Return the [X, Y] coordinate for the center point of the cell that contains the specified text.  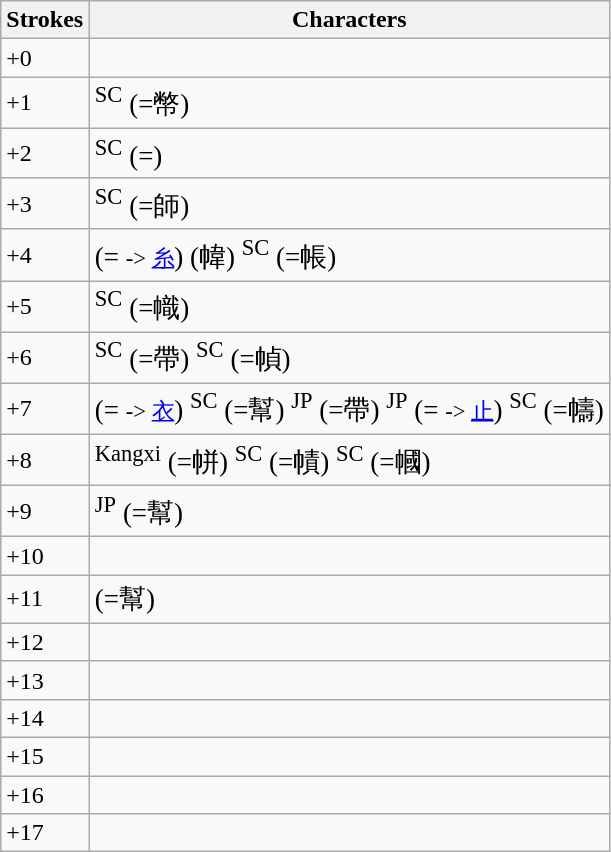
+15 [45, 756]
+7 [45, 408]
+6 [45, 358]
+8 [45, 460]
+3 [45, 204]
+4 [45, 254]
+11 [45, 599]
(= -> 衣) SC (=幫) JP (=帶) JP (= -> 止) SC (=幬) [350, 408]
Strokes [45, 20]
Characters [350, 20]
+13 [45, 680]
+0 [45, 58]
JP (=幫) [350, 512]
SC (=幟) [350, 306]
SC (=師) [350, 204]
+17 [45, 833]
+1 [45, 102]
+14 [45, 718]
(= -> 糸) (幃) SC (=帳) [350, 254]
SC (=帶) SC (=幀) [350, 358]
Kangxi (=帡) SC (=幘) SC (=幗) [350, 460]
+10 [45, 556]
(=幫) [350, 599]
+9 [45, 512]
SC (=幣) [350, 102]
+2 [45, 153]
+16 [45, 795]
+5 [45, 306]
+12 [45, 642]
SC (=) [350, 153]
